Extract the (x, y) coordinate from the center of the cell holding the provided text.  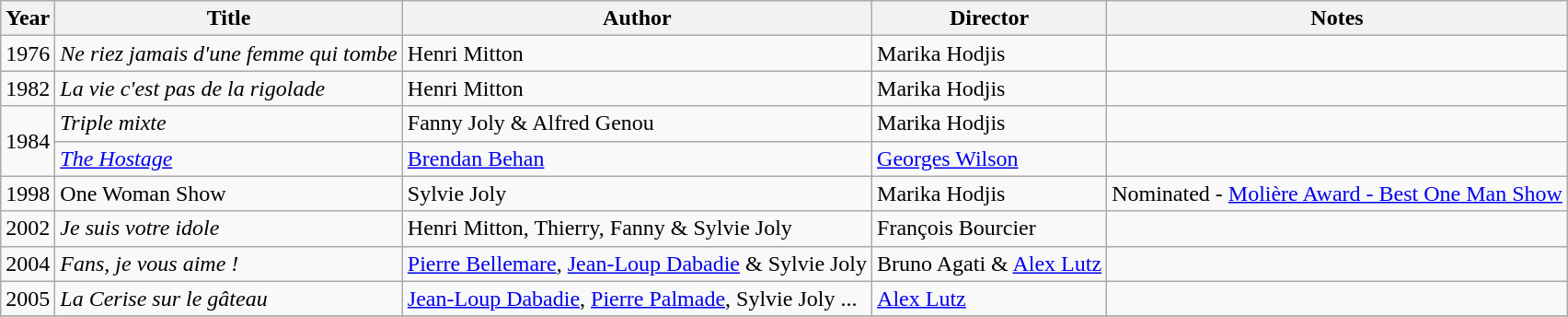
2002 (28, 229)
Georges Wilson (990, 158)
Henri Mitton, Thierry, Fanny & Sylvie Joly (637, 229)
Title (228, 18)
1984 (28, 141)
Triple mixte (228, 123)
La vie c'est pas de la rigolade (228, 88)
2005 (28, 299)
1976 (28, 53)
Fanny Joly & Alfred Genou (637, 123)
Ne riez jamais d'une femme qui tombe (228, 53)
Author (637, 18)
La Cerise sur le gâteau (228, 299)
Director (990, 18)
Alex Lutz (990, 299)
Bruno Agati & Alex Lutz (990, 264)
1982 (28, 88)
Fans, je vous aime ! (228, 264)
François Bourcier (990, 229)
Year (28, 18)
Pierre Bellemare, Jean-Loup Dabadie & Sylvie Joly (637, 264)
Sylvie Joly (637, 194)
1998 (28, 194)
One Woman Show (228, 194)
Nominated - Molière Award - Best One Man Show (1338, 194)
2004 (28, 264)
Brendan Behan (637, 158)
Je suis votre idole (228, 229)
The Hostage (228, 158)
Jean-Loup Dabadie, Pierre Palmade, Sylvie Joly ... (637, 299)
Notes (1338, 18)
